Provide the (x, y) coordinate of the cell's center where the given text is located.  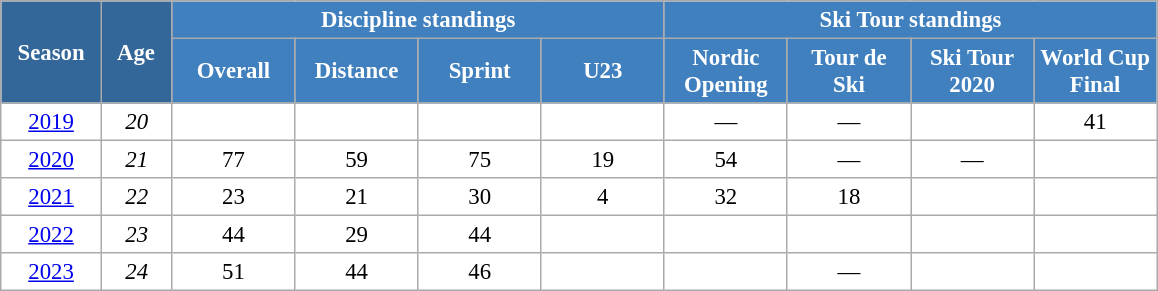
59 (356, 160)
54 (726, 160)
NordicOpening (726, 72)
30 (480, 197)
22 (136, 197)
Age (136, 52)
4 (602, 197)
18 (848, 197)
29 (356, 235)
Sprint (480, 72)
41 (1096, 122)
2020 (52, 160)
2022 (52, 235)
Tour deSki (848, 72)
World CupFinal (1096, 72)
19 (602, 160)
20 (136, 122)
75 (480, 160)
77 (234, 160)
2021 (52, 197)
Season (52, 52)
Distance (356, 72)
U23 (602, 72)
32 (726, 197)
Overall (234, 72)
Discipline standings (418, 20)
Ski Tour2020 (972, 72)
Ski Tour standings (910, 20)
2019 (52, 122)
